Determine the [x, y] coordinate at the center of the cell enclosing the given text.  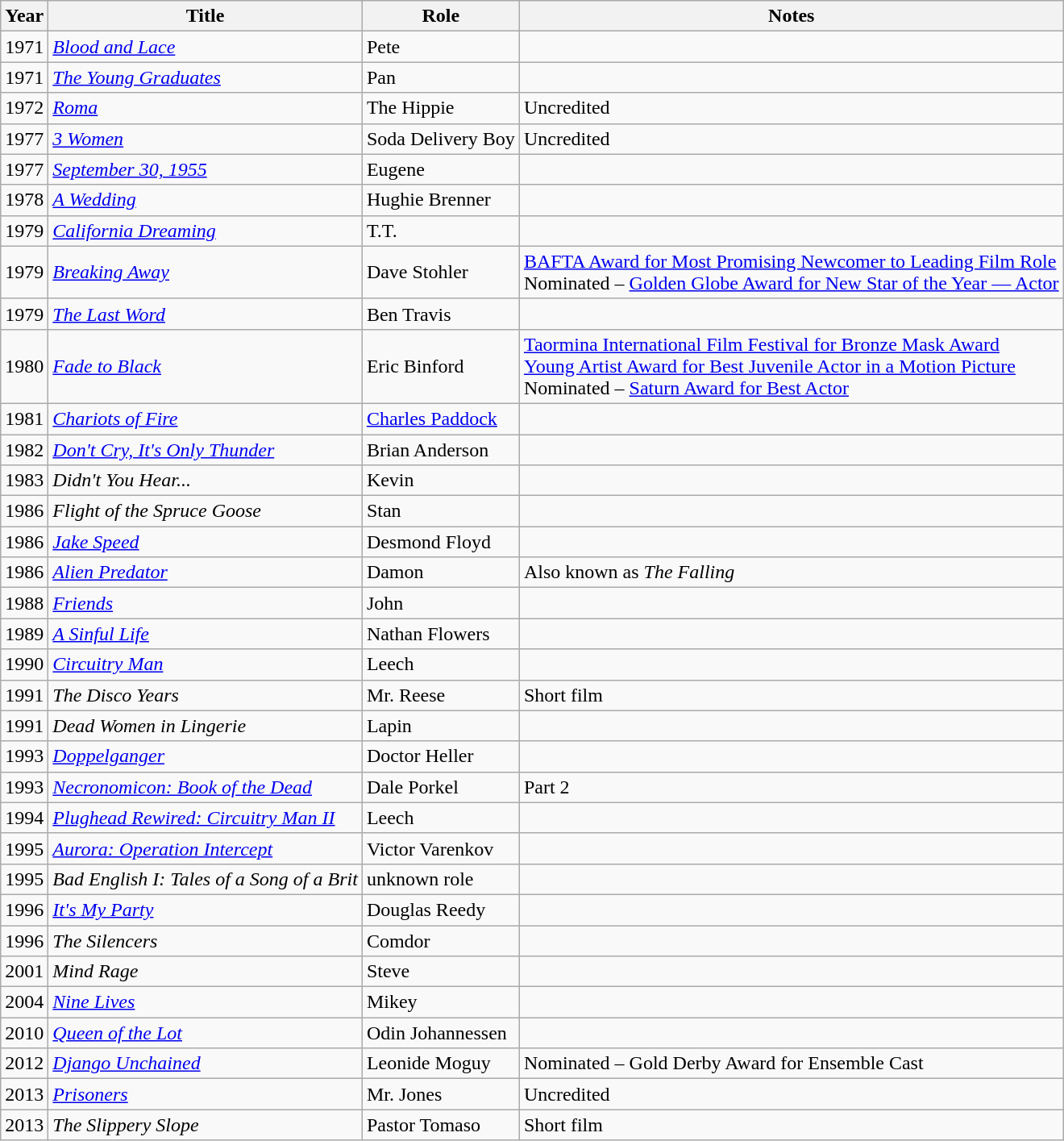
Necronomicon: Book of the Dead [206, 787]
Don't Cry, It's Only Thunder [206, 449]
The Hippie [440, 108]
Roma [206, 108]
Mr. Reese [440, 695]
Eugene [440, 169]
1988 [24, 603]
Breaking Away [206, 273]
2001 [24, 972]
Chariots of Fire [206, 419]
Douglas Reedy [440, 910]
A Wedding [206, 200]
September 30, 1955 [206, 169]
The Disco Years [206, 695]
Mikey [440, 1002]
Brian Anderson [440, 449]
Role [440, 16]
Victor Varenkov [440, 848]
Pastor Tomaso [440, 1125]
Blood and Lace [206, 47]
Aurora: Operation Intercept [206, 848]
1994 [24, 818]
Year [24, 16]
It's My Party [206, 910]
Mind Rage [206, 972]
Plughead Rewired: Circuitry Man II [206, 818]
1982 [24, 449]
T.T. [440, 231]
Kevin [440, 481]
Bad English I: Tales of a Song of a Brit [206, 879]
unknown role [440, 879]
Soda Delivery Boy [440, 139]
Friends [206, 603]
Dale Porkel [440, 787]
Alien Predator [206, 573]
Hughie Brenner [440, 200]
Circuitry Man [206, 664]
Flight of the Spruce Goose [206, 511]
The Last Word [206, 314]
Nathan Flowers [440, 634]
Doctor Heller [440, 756]
A Sinful Life [206, 634]
2010 [24, 1033]
Steve [440, 972]
Eric Binford [440, 366]
1980 [24, 366]
Fade to Black [206, 366]
Stan [440, 511]
California Dreaming [206, 231]
Charles Paddock [440, 419]
1981 [24, 419]
1989 [24, 634]
1983 [24, 481]
BAFTA Award for Most Promising Newcomer to Leading Film RoleNominated – Golden Globe Award for New Star of the Year — Actor [792, 273]
Didn't You Hear... [206, 481]
Queen of the Lot [206, 1033]
Jake Speed [206, 542]
Notes [792, 16]
Nominated – Gold Derby Award for Ensemble Cast [792, 1064]
Django Unchained [206, 1064]
3 Women [206, 139]
1972 [24, 108]
1990 [24, 664]
Pan [440, 77]
2012 [24, 1064]
Leonide Moguy [440, 1064]
2004 [24, 1002]
Doppelganger [206, 756]
Part 2 [792, 787]
The Silencers [206, 941]
Dead Women in Lingerie [206, 726]
The Young Graduates [206, 77]
Lapin [440, 726]
The Slippery Slope [206, 1125]
Also known as The Falling [792, 573]
John [440, 603]
1978 [24, 200]
Nine Lives [206, 1002]
Ben Travis [440, 314]
Desmond Floyd [440, 542]
Title [206, 16]
Mr. Jones [440, 1094]
Pete [440, 47]
Odin Johannessen [440, 1033]
Comdor [440, 941]
Prisoners [206, 1094]
Damon [440, 573]
Dave Stohler [440, 273]
